Identify which cell holds the provided text, then report its [x, y] central coordinate. 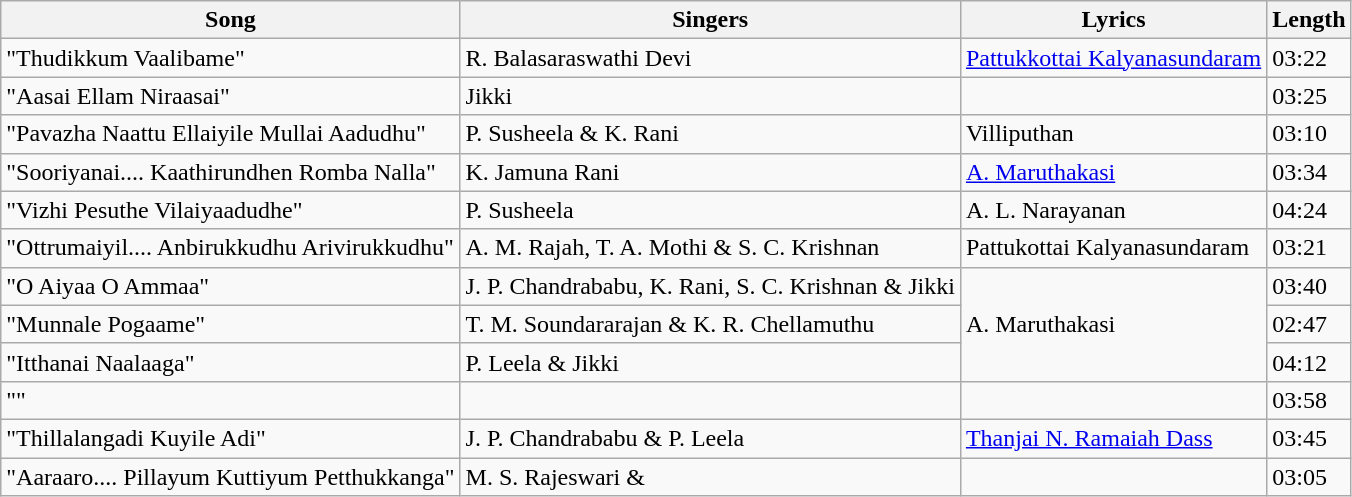
"Munnale Pogaame" [230, 324]
Pattukkottai Kalyanasundaram [1113, 58]
04:12 [1309, 362]
03:05 [1309, 477]
T. M. Soundararajan & K. R. Chellamuthu [710, 324]
03:25 [1309, 96]
"" [230, 400]
P. Susheela & K. Rani [710, 134]
A. M. Rajah, T. A. Mothi & S. C. Krishnan [710, 248]
J. P. Chandrababu & P. Leela [710, 438]
"Pavazha Naattu Ellaiyile Mullai Aadudhu" [230, 134]
04:24 [1309, 210]
"Vizhi Pesuthe Vilaiyaadudhe" [230, 210]
"Sooriyanai.... Kaathirundhen Romba Nalla" [230, 172]
K. Jamuna Rani [710, 172]
02:47 [1309, 324]
P. Susheela [710, 210]
"Itthanai Naalaaga" [230, 362]
Villiputhan [1113, 134]
03:58 [1309, 400]
"Aasai Ellam Niraasai" [230, 96]
03:10 [1309, 134]
"Thudikkum Vaalibame" [230, 58]
R. Balasaraswathi Devi [710, 58]
"Aaraaro.... Pillayum Kuttiyum Petthukkanga" [230, 477]
Pattukottai Kalyanasundaram [1113, 248]
Song [230, 20]
"Thillalangadi Kuyile Adi" [230, 438]
Length [1309, 20]
"Ottrumaiyil.... Anbirukkudhu Arivirukkudhu" [230, 248]
J. P. Chandrababu, K. Rani, S. C. Krishnan & Jikki [710, 286]
A. L. Narayanan [1113, 210]
03:34 [1309, 172]
"O Aiyaa O Ammaa" [230, 286]
Thanjai N. Ramaiah Dass [1113, 438]
M. S. Rajeswari & [710, 477]
Lyrics [1113, 20]
03:45 [1309, 438]
P. Leela & Jikki [710, 362]
Singers [710, 20]
Jikki [710, 96]
03:22 [1309, 58]
03:40 [1309, 286]
03:21 [1309, 248]
